Detect which cell encompasses the target text, then output its [x, y] center coordinate. 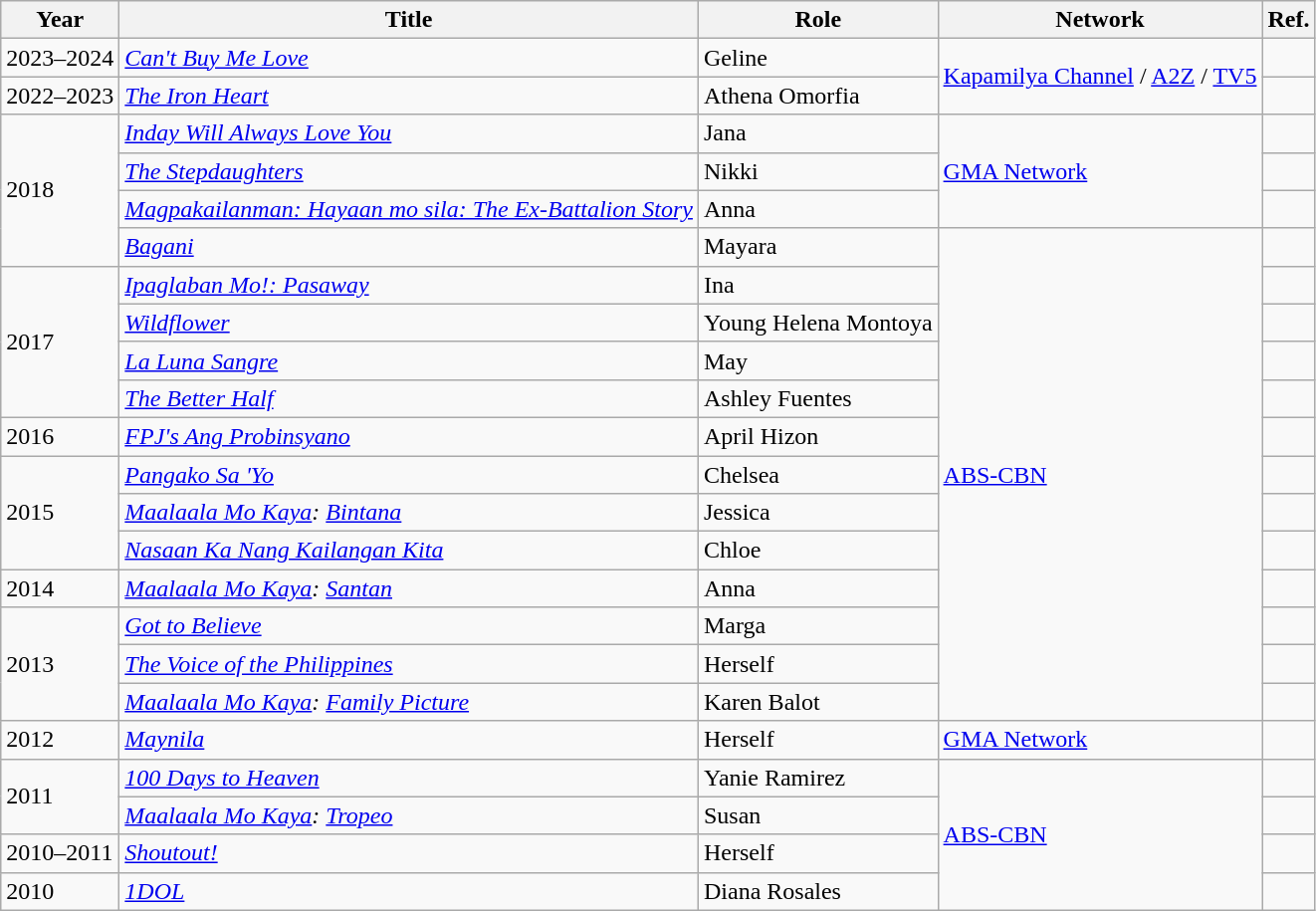
Wildflower [409, 323]
Year [60, 20]
Maalaala Mo Kaya: Tropeo [409, 815]
2016 [60, 436]
2010–2011 [60, 853]
Geline [818, 58]
Diana Rosales [818, 891]
2010 [60, 891]
2022–2023 [60, 96]
100 Days to Heaven [409, 778]
The Voice of the Philippines [409, 664]
Jana [818, 133]
Nasaan Ka Nang Kailangan Kita [409, 551]
Inday Will Always Love You [409, 133]
Maynila [409, 740]
Athena Omorfia [818, 96]
Yanie Ramirez [818, 778]
Young Helena Montoya [818, 323]
Network [1100, 20]
La Luna Sangre [409, 360]
Role [818, 20]
Bagani [409, 247]
2017 [60, 342]
Mayara [818, 247]
May [818, 360]
Karen Balot [818, 702]
Chloe [818, 551]
2011 [60, 797]
Jessica [818, 513]
Shoutout! [409, 853]
Magpakailanman: Hayaan mo sila: The Ex-Battalion Story [409, 209]
2018 [60, 190]
Pangako Sa 'Yo [409, 475]
2013 [60, 664]
FPJ's Ang Probinsyano [409, 436]
The Iron Heart [409, 96]
Ina [818, 285]
Got to Believe [409, 626]
2014 [60, 588]
2015 [60, 513]
Marga [818, 626]
2023–2024 [60, 58]
The Stepdaughters [409, 171]
Nikki [818, 171]
Title [409, 20]
Kapamilya Channel / A2Z / TV5 [1100, 77]
Maalaala Mo Kaya: Santan [409, 588]
April Hizon [818, 436]
Chelsea [818, 475]
Ref. [1288, 20]
Ipaglaban Mo!: Pasaway [409, 285]
Maalaala Mo Kaya: Bintana [409, 513]
2012 [60, 740]
1DOL [409, 891]
Ashley Fuentes [818, 398]
Can't Buy Me Love [409, 58]
Susan [818, 815]
The Better Half [409, 398]
Maalaala Mo Kaya: Family Picture [409, 702]
